Capture the cell that displays the provided text and extract its [x, y] central coordinate. 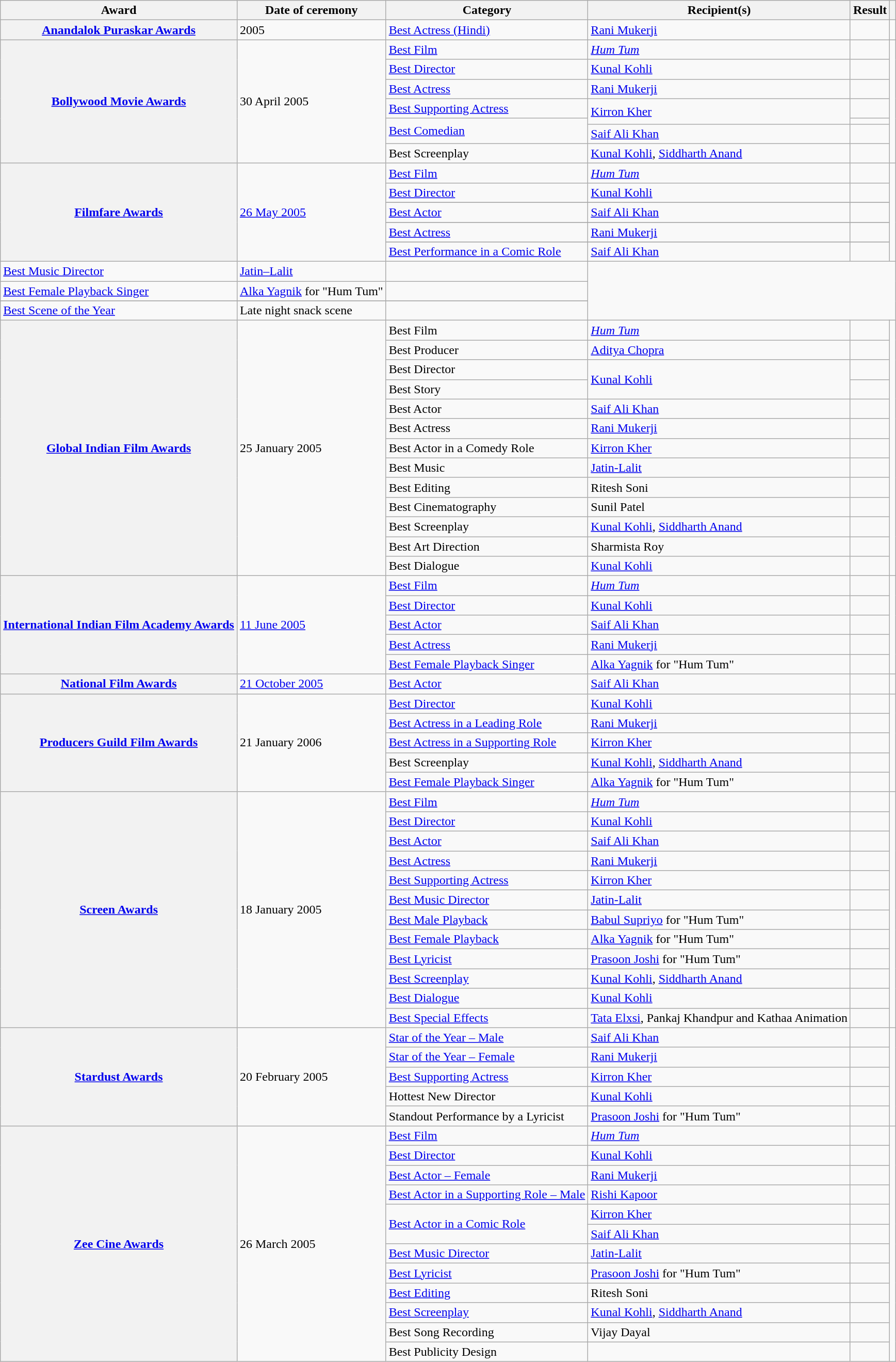
Standout Performance by a Lyricist [487, 1116]
Best Female Playback [487, 939]
Star of the Year – Male [487, 1037]
Bollywood Movie Awards [119, 101]
Category [487, 10]
25 January 2005 [312, 448]
Tata Elxsi, Pankaj Khandpur and Kathaa Animation [719, 1018]
National Film Awards [119, 684]
18 January 2005 [312, 909]
Best Actress (Hindi) [487, 30]
Award [119, 10]
26 March 2005 [312, 1244]
21 October 2005 [312, 684]
Best Actor in a Supporting Role – Male [487, 1195]
Global Indian Film Awards [119, 448]
Best Actress in a Leading Role [487, 723]
Zee Cine Awards [119, 1244]
11 June 2005 [312, 625]
Best Story [487, 389]
Star of the Year – Female [487, 1057]
Rishi Kapoor [719, 1195]
Date of ceremony [312, 10]
Producers Guild Film Awards [119, 743]
Anandalok Puraskar Awards [119, 30]
International Indian Film Academy Awards [119, 625]
Best Performance in a Comic Role [487, 252]
30 April 2005 [312, 101]
Result [870, 10]
Sunil Patel [719, 507]
2005 [312, 30]
26 May 2005 [312, 212]
Best Actor – Female [487, 1175]
Vijay Dayal [719, 1332]
21 January 2006 [312, 743]
Late night snack scene [312, 311]
Best Special Effects [487, 1018]
Best Song Recording [487, 1332]
Best Cinematography [487, 507]
Best Scene of the Year [119, 311]
Jatin–Lalit [312, 271]
Recipient(s) [719, 10]
Best Comedian [487, 131]
Stardust Awards [119, 1077]
Best Actor in a Comic Role [487, 1224]
Best Actress in a Supporting Role [487, 743]
Hottest New Director [487, 1096]
Best Art Direction [487, 547]
Filmfare Awards [119, 212]
Babul Supriyo for "Hum Tum" [719, 920]
Best Male Playback [487, 920]
20 February 2005 [312, 1077]
Best Music [487, 468]
Best Publicity Design [487, 1352]
Best Actor in a Comedy Role [487, 448]
Best Producer [487, 350]
Sharmista Roy [719, 547]
Aditya Chopra [719, 350]
Screen Awards [119, 909]
